Determine the (x, y) coordinate at the center of the cell enclosing the given text.  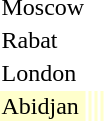
Rabat (43, 40)
Abidjan (43, 106)
London (43, 73)
